Locate the cell with the specified text and output its [x, y] center coordinate. 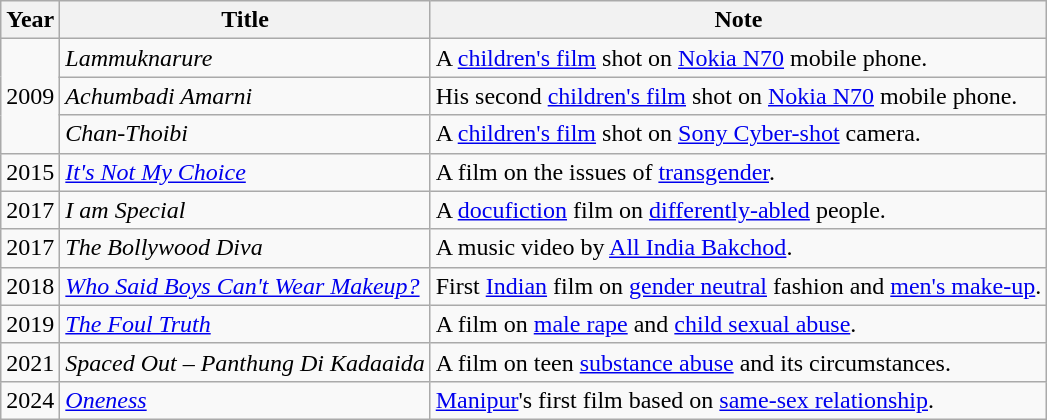
A children's film shot on Sony Cyber-shot camera. [738, 134]
2009 [30, 96]
A children's film shot on Nokia N70 mobile phone. [738, 58]
It's Not My Choice [245, 172]
A film on teen substance abuse and its circumstances. [738, 362]
Note [738, 20]
2024 [30, 400]
2015 [30, 172]
The Foul Truth [245, 324]
A docufiction film on differently-abled people. [738, 210]
Manipur's first film based on same-sex relationship. [738, 400]
Achumbadi Amarni [245, 96]
A music video by All India Bakchod. [738, 248]
Oneness [245, 400]
I am Special [245, 210]
His second children's film shot on Nokia N70 mobile phone. [738, 96]
Spaced Out – Panthung Di Kadaaida [245, 362]
Year [30, 20]
The Bollywood Diva [245, 248]
2021 [30, 362]
A film on male rape and child sexual abuse. [738, 324]
2018 [30, 286]
Who Said Boys Can't Wear Makeup? [245, 286]
Lammuknarure [245, 58]
2019 [30, 324]
First Indian film on gender neutral fashion and men's make-up. [738, 286]
Title [245, 20]
A film on the issues of transgender. [738, 172]
Chan-Thoibi [245, 134]
